Output the [X, Y] coordinate of the center of the cell containing the given text.  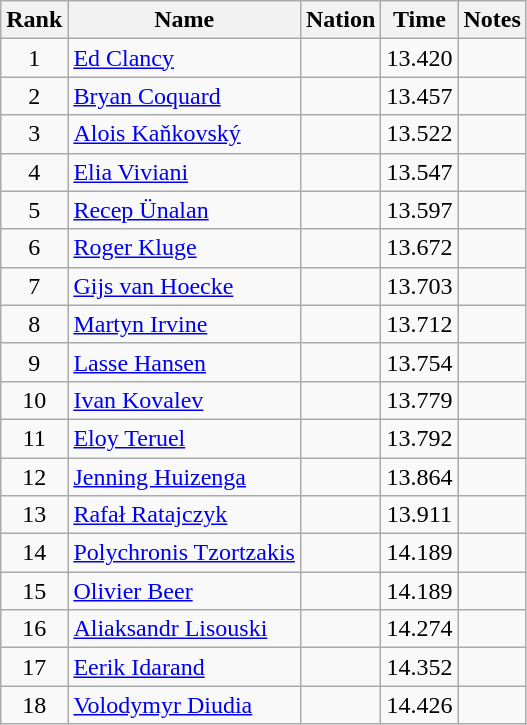
14.352 [420, 667]
11 [34, 438]
13.457 [420, 96]
8 [34, 324]
9 [34, 362]
Bryan Coquard [184, 96]
5 [34, 210]
Lasse Hansen [184, 362]
14 [34, 553]
4 [34, 172]
12 [34, 477]
Polychronis Tzortzakis [184, 553]
13.672 [420, 248]
Eerik Idarand [184, 667]
7 [34, 286]
Notes [492, 20]
6 [34, 248]
Ed Clancy [184, 58]
2 [34, 96]
Alois Kaňkovský [184, 134]
Rank [34, 20]
Ivan Kovalev [184, 400]
Name [184, 20]
13 [34, 515]
Gijs van Hoecke [184, 286]
13.597 [420, 210]
Martyn Irvine [184, 324]
14.426 [420, 705]
13.754 [420, 362]
10 [34, 400]
Roger Kluge [184, 248]
13.703 [420, 286]
16 [34, 629]
3 [34, 134]
1 [34, 58]
Eloy Teruel [184, 438]
13.779 [420, 400]
Jenning Huizenga [184, 477]
17 [34, 667]
13.420 [420, 58]
Recep Ünalan [184, 210]
13.792 [420, 438]
13.864 [420, 477]
Olivier Beer [184, 591]
Elia Viviani [184, 172]
13.522 [420, 134]
Volodymyr Diudia [184, 705]
18 [34, 705]
13.911 [420, 515]
15 [34, 591]
14.274 [420, 629]
13.547 [420, 172]
Nation [340, 20]
13.712 [420, 324]
Aliaksandr Lisouski [184, 629]
Rafał Ratajczyk [184, 515]
Time [420, 20]
